Locate the cell with the specified text and output its [x, y] center coordinate. 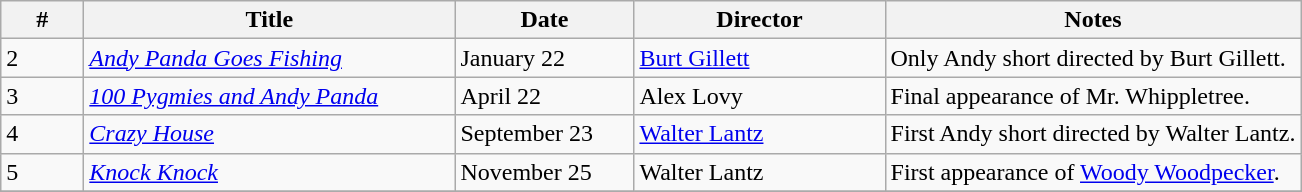
Notes [1093, 20]
January 22 [544, 58]
Director [760, 20]
November 25 [544, 172]
Alex Lovy [760, 96]
First appearance of Woody Woodpecker. [1093, 172]
Andy Panda Goes Fishing [270, 58]
4 [42, 134]
September 23 [544, 134]
3 [42, 96]
April 22 [544, 96]
First Andy short directed by Walter Lantz. [1093, 134]
Crazy House [270, 134]
Only Andy short directed by Burt Gillett. [1093, 58]
Final appearance of Mr. Whippletree. [1093, 96]
2 [42, 58]
# [42, 20]
5 [42, 172]
100 Pygmies and Andy Panda [270, 96]
Knock Knock [270, 172]
Title [270, 20]
Burt Gillett [760, 58]
Date [544, 20]
